Return the (x, y) coordinate for the center point of the cell that contains the specified text.  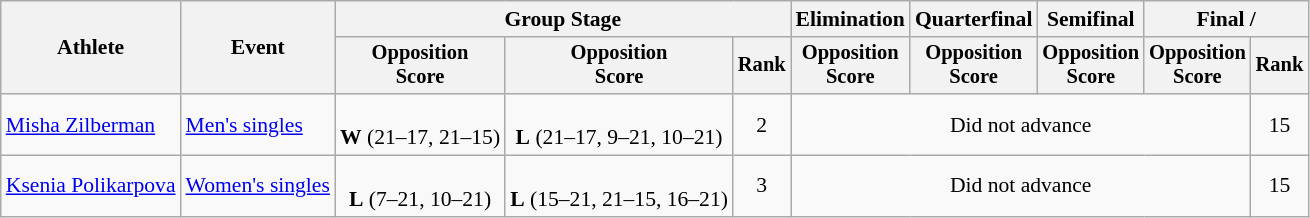
Semifinal (1090, 19)
Ksenia Polikarpova (91, 186)
Elimination (850, 19)
L (15–21, 21–15, 16–21) (619, 186)
Group Stage (563, 19)
L (21–17, 9–21, 10–21) (619, 124)
W (21–17, 21–15) (420, 124)
Quarterfinal (974, 19)
Misha Zilberman (91, 124)
2 (762, 124)
Athlete (91, 48)
L (7–21, 10–21) (420, 186)
Women's singles (258, 186)
Men's singles (258, 124)
3 (762, 186)
Event (258, 48)
Final / (1226, 19)
